Provide the (X, Y) coordinate of the cell's center where the given text is located.  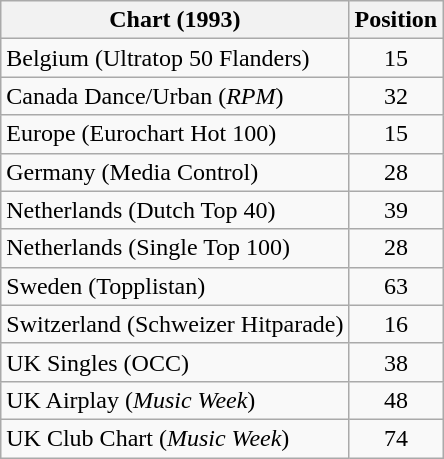
Canada Dance/Urban (RPM) (175, 96)
Netherlands (Single Top 100) (175, 248)
48 (396, 400)
74 (396, 438)
32 (396, 96)
Switzerland (Schweizer Hitparade) (175, 324)
UK Club Chart (Music Week) (175, 438)
Sweden (Topplistan) (175, 286)
38 (396, 362)
63 (396, 286)
Chart (1993) (175, 20)
Belgium (Ultratop 50 Flanders) (175, 58)
Europe (Eurochart Hot 100) (175, 134)
UK Airplay (Music Week) (175, 400)
UK Singles (OCC) (175, 362)
Position (396, 20)
Netherlands (Dutch Top 40) (175, 210)
Germany (Media Control) (175, 172)
16 (396, 324)
39 (396, 210)
